From the cell containing the given text, extract its center point as (x, y) coordinate. 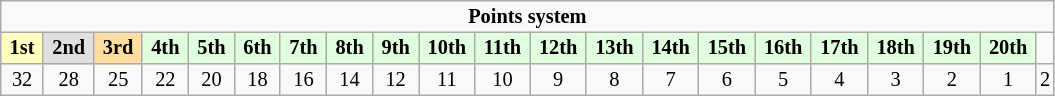
10th (447, 48)
16 (303, 80)
11th (502, 48)
7 (671, 80)
10 (502, 80)
6 (727, 80)
18th (896, 48)
14 (350, 80)
3rd (118, 48)
19th (952, 48)
9 (558, 80)
20th (1008, 48)
8th (350, 48)
16th (783, 48)
1 (1008, 80)
7th (303, 48)
3 (896, 80)
12th (558, 48)
20 (211, 80)
1st (22, 48)
18 (257, 80)
Points system (528, 17)
8 (614, 80)
4 (839, 80)
14th (671, 48)
5 (783, 80)
11 (447, 80)
12 (396, 80)
25 (118, 80)
9th (396, 48)
5th (211, 48)
28 (68, 80)
13th (614, 48)
17th (839, 48)
6th (257, 48)
2nd (68, 48)
32 (22, 80)
15th (727, 48)
4th (165, 48)
22 (165, 80)
